Search for the cell housing the specified text and yield its (x, y) center coordinate. 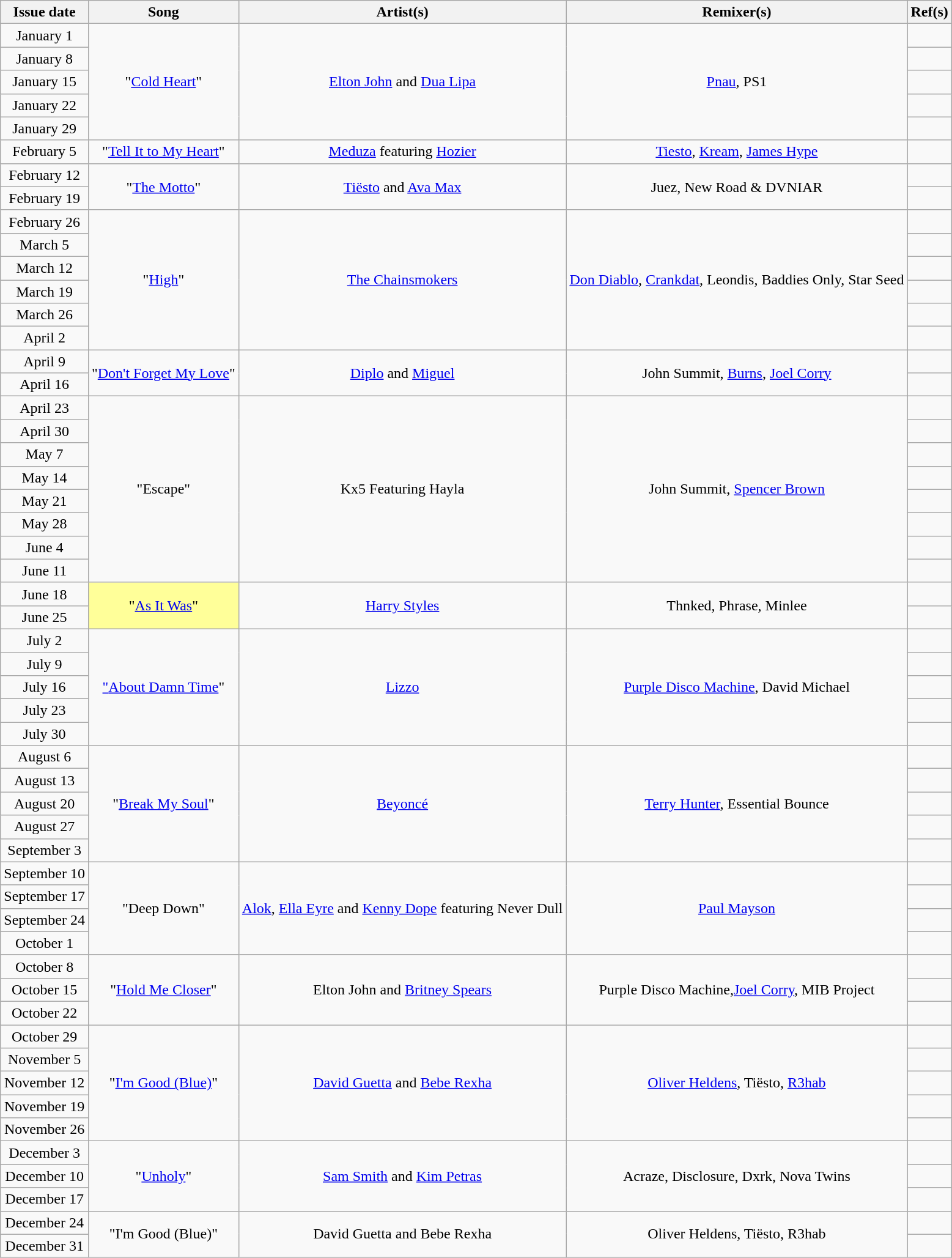
"As It Was" (163, 605)
February 5 (45, 152)
"The Motto" (163, 187)
April 2 (45, 338)
December 24 (45, 1223)
January 1 (45, 35)
Terry Hunter, Essential Bounce (737, 804)
November 26 (45, 1130)
May 14 (45, 478)
December 3 (45, 1153)
October 15 (45, 990)
Purple Disco Machine,Joel Corry, MIB Project (737, 990)
November 19 (45, 1106)
Diplo and Miguel (402, 373)
March 12 (45, 268)
Juez, New Road & DVNIAR (737, 187)
Kx5 Featuring Hayla (402, 489)
July 9 (45, 664)
December 31 (45, 1246)
March 5 (45, 245)
"About Damn Time" (163, 687)
June 11 (45, 571)
August 13 (45, 780)
August 20 (45, 804)
Harry Styles (402, 605)
"Deep Down" (163, 908)
John Summit, Spencer Brown (737, 489)
Meduza featuring Hozier (402, 152)
October 1 (45, 943)
Tiesto, Kream, James Hype (737, 152)
February 26 (45, 221)
December 10 (45, 1176)
May 7 (45, 454)
April 23 (45, 408)
Don Diablo, Crankdat, Leondis, Baddies Only, Star Seed (737, 279)
August 6 (45, 757)
February 12 (45, 175)
The Chainsmokers (402, 279)
April 30 (45, 431)
November 5 (45, 1060)
October 22 (45, 1013)
January 8 (45, 59)
June 25 (45, 617)
July 16 (45, 687)
"Cold Heart" (163, 82)
September 10 (45, 873)
Elton John and Britney Spears (402, 990)
Alok, Ella Eyre and Kenny Dope featuring Never Dull (402, 908)
"High" (163, 279)
March 26 (45, 315)
July 2 (45, 640)
"Break My Soul" (163, 804)
September 24 (45, 920)
May 28 (45, 524)
Artist(s) (402, 12)
Thnked, Phrase, Minlee (737, 605)
May 21 (45, 501)
Ref(s) (929, 12)
March 19 (45, 292)
January 29 (45, 128)
August 27 (45, 827)
Lizzo (402, 687)
April 9 (45, 361)
November 12 (45, 1083)
Purple Disco Machine, David Michael (737, 687)
"Tell It to My Heart" (163, 152)
Issue date (45, 12)
Paul Mayson (737, 908)
April 16 (45, 385)
Beyoncé (402, 804)
June 18 (45, 594)
"Don't Forget My Love" (163, 373)
September 17 (45, 897)
January 15 (45, 82)
February 19 (45, 198)
June 4 (45, 547)
"Escape" (163, 489)
Remixer(s) (737, 12)
Tiësto and Ava Max (402, 187)
"Unholy" (163, 1176)
July 23 (45, 711)
January 22 (45, 105)
Elton John and Dua Lipa (402, 82)
John Summit, Burns, Joel Corry (737, 373)
July 30 (45, 734)
December 17 (45, 1199)
Pnau, PS1 (737, 82)
Acraze, Disclosure, Dxrk, Nova Twins (737, 1176)
Sam Smith and Kim Petras (402, 1176)
"Hold Me Closer" (163, 990)
Song (163, 12)
September 3 (45, 850)
October 29 (45, 1037)
October 8 (45, 966)
